Return [x, y] of the center of cell containing provided text 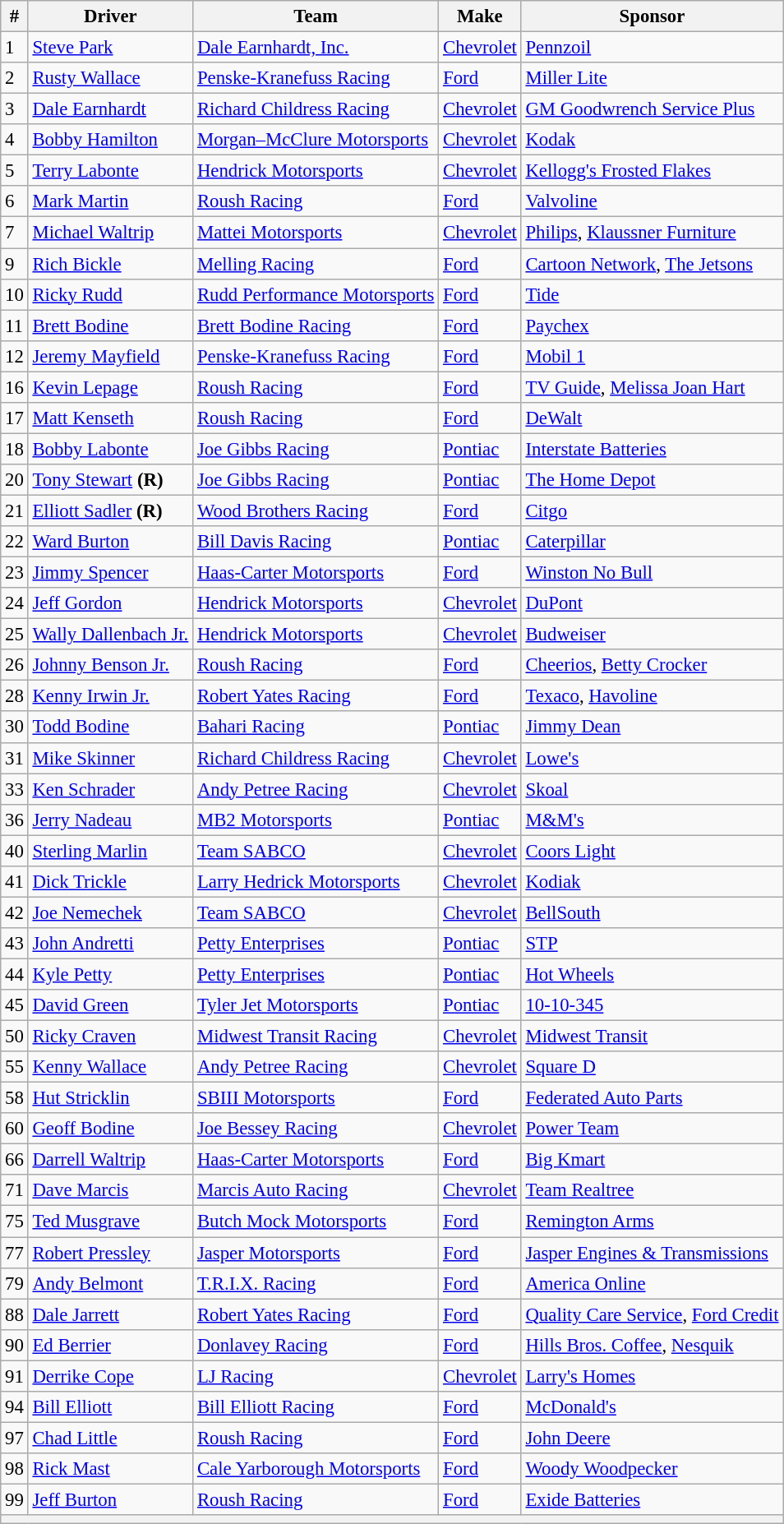
Steve Park [110, 48]
33 [15, 789]
Miller Lite [653, 78]
Chad Little [110, 1438]
Mike Skinner [110, 758]
Butch Mock Motorsports [316, 1222]
Ed Berrier [110, 1345]
Ricky Craven [110, 1037]
Rick Mast [110, 1469]
DeWalt [653, 418]
BellSouth [653, 912]
Team Realtree [653, 1191]
9 [15, 264]
America Online [653, 1283]
97 [15, 1438]
30 [15, 727]
# [15, 16]
90 [15, 1345]
Team [316, 16]
Matt Kenseth [110, 418]
Jasper Engines & Transmissions [653, 1253]
99 [15, 1499]
41 [15, 882]
44 [15, 974]
Texaco, Havoline [653, 696]
66 [15, 1160]
26 [15, 665]
M&M's [653, 820]
STP [653, 944]
25 [15, 635]
Dale Earnhardt, Inc. [316, 48]
Skoal [653, 789]
Mattei Motorsports [316, 233]
Marcis Auto Racing [316, 1191]
Dick Trickle [110, 882]
58 [15, 1098]
16 [15, 387]
Geoff Bodine [110, 1129]
Tony Stewart (R) [110, 480]
Jeff Gordon [110, 603]
45 [15, 1005]
50 [15, 1037]
4 [15, 140]
Kellogg's Frosted Flakes [653, 171]
42 [15, 912]
88 [15, 1314]
3 [15, 109]
Hot Wheels [653, 974]
Larry's Homes [653, 1376]
43 [15, 944]
Brett Bodine Racing [316, 326]
Tide [653, 294]
The Home Depot [653, 480]
Budweiser [653, 635]
Citgo [653, 510]
Hut Stricklin [110, 1098]
Jeff Burton [110, 1499]
Tyler Jet Motorsports [316, 1005]
Driver [110, 16]
Michael Waltrip [110, 233]
Dale Earnhardt [110, 109]
7 [15, 233]
1 [15, 48]
Wood Brothers Racing [316, 510]
17 [15, 418]
Bobby Labonte [110, 449]
Jeremy Mayfield [110, 356]
Bill Elliott Racing [316, 1407]
Larry Hedrick Motorsports [316, 882]
John Deere [653, 1438]
Midwest Transit Racing [316, 1037]
Terry Labonte [110, 171]
23 [15, 573]
77 [15, 1253]
Cartoon Network, The Jetsons [653, 264]
Sponsor [653, 16]
Ted Musgrave [110, 1222]
SBIII Motorsports [316, 1098]
Jerry Nadeau [110, 820]
Rusty Wallace [110, 78]
10-10-345 [653, 1005]
Valvoline [653, 201]
Power Team [653, 1129]
Darrell Waltrip [110, 1160]
Joe Bessey Racing [316, 1129]
Bobby Hamilton [110, 140]
Bill Davis Racing [316, 542]
Robert Pressley [110, 1253]
Bahari Racing [316, 727]
Cheerios, Betty Crocker [653, 665]
MB2 Motorsports [316, 820]
Bill Elliott [110, 1407]
Kenny Irwin Jr. [110, 696]
11 [15, 326]
TV Guide, Melissa Joan Hart [653, 387]
Morgan–McClure Motorsports [316, 140]
Rich Bickle [110, 264]
20 [15, 480]
Make [480, 16]
Jasper Motorsports [316, 1253]
Hills Bros. Coffee, Nesquik [653, 1345]
79 [15, 1283]
Quality Care Service, Ford Credit [653, 1314]
94 [15, 1407]
40 [15, 851]
Dave Marcis [110, 1191]
John Andretti [110, 944]
T.R.I.X. Racing [316, 1283]
Melling Racing [316, 264]
Exide Batteries [653, 1499]
Wally Dallenbach Jr. [110, 635]
60 [15, 1129]
31 [15, 758]
DuPont [653, 603]
Big Kmart [653, 1160]
McDonald's [653, 1407]
Kyle Petty [110, 974]
Mark Martin [110, 201]
Joe Nemechek [110, 912]
Woody Woodpecker [653, 1469]
2 [15, 78]
Jimmy Dean [653, 727]
Pennzoil [653, 48]
Kevin Lepage [110, 387]
Ken Schrader [110, 789]
Philips, Klaussner Furniture [653, 233]
Brett Bodine [110, 326]
12 [15, 356]
Ward Burton [110, 542]
Donlavey Racing [316, 1345]
Johnny Benson Jr. [110, 665]
Winston No Bull [653, 573]
10 [15, 294]
75 [15, 1222]
Square D [653, 1067]
21 [15, 510]
Kodiak [653, 882]
Jimmy Spencer [110, 573]
Midwest Transit [653, 1037]
22 [15, 542]
Andy Belmont [110, 1283]
Interstate Batteries [653, 449]
Rudd Performance Motorsports [316, 294]
71 [15, 1191]
5 [15, 171]
Cale Yarborough Motorsports [316, 1469]
Sterling Marlin [110, 851]
28 [15, 696]
Remington Arms [653, 1222]
91 [15, 1376]
LJ Racing [316, 1376]
Kenny Wallace [110, 1067]
Paychex [653, 326]
6 [15, 201]
Lowe's [653, 758]
36 [15, 820]
Kodak [653, 140]
98 [15, 1469]
Coors Light [653, 851]
Mobil 1 [653, 356]
Caterpillar [653, 542]
GM Goodwrench Service Plus [653, 109]
55 [15, 1067]
Dale Jarrett [110, 1314]
Todd Bodine [110, 727]
Ricky Rudd [110, 294]
24 [15, 603]
Elliott Sadler (R) [110, 510]
18 [15, 449]
David Green [110, 1005]
Federated Auto Parts [653, 1098]
Derrike Cope [110, 1376]
